From the cell containing the given text, extract its center point as [X, Y] coordinate. 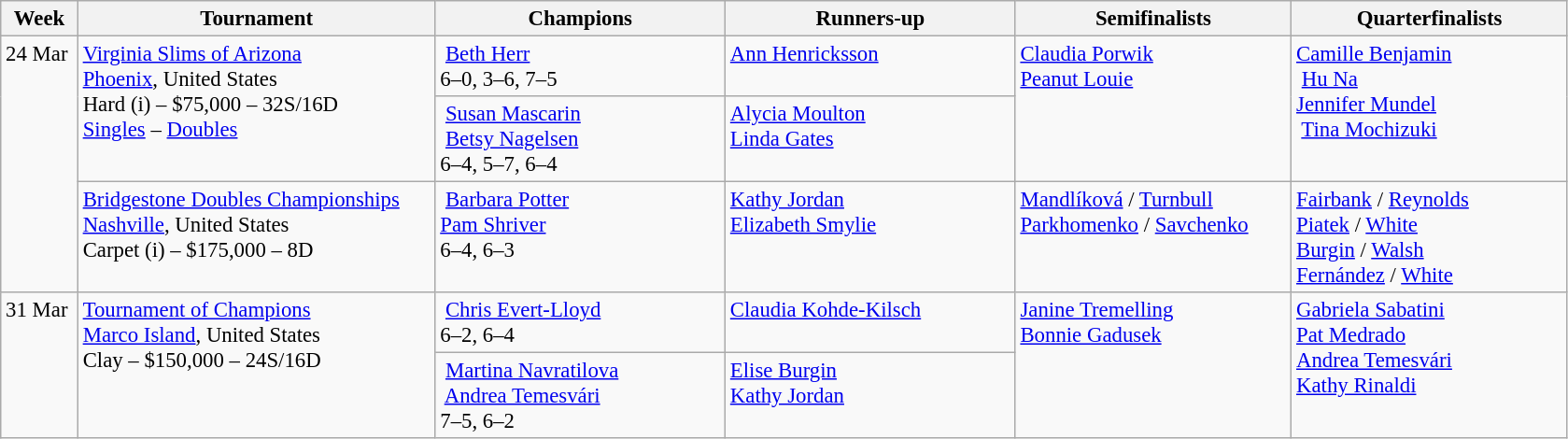
Alycia MoultonLinda Gates [870, 139]
Tournament of Champions Marco Island, United StatesClay – $150,000 – 24S/16D [256, 365]
Susan Mascarin Betsy Nagelsen 6–4, 5–7, 6–4 [581, 139]
Gabriela Sabatini Pat Medrado Andrea Temesvári Kathy Rinaldi [1430, 365]
24 Mar [39, 164]
Runners-up [870, 19]
Week [39, 19]
Tournament [256, 19]
Claudia Kohde-Kilsch [870, 323]
31 Mar [39, 365]
Claudia Porwik Peanut Louie [1153, 109]
Quarterfinalists [1430, 19]
Elise Burgin Kathy Jordan [870, 396]
Bridgestone Doubles Championships Nashville, United StatesCarpet (i) – $175,000 – 8D [256, 237]
Mandlíková / Turnbull Parkhomenko / Savchenko [1153, 237]
Ann Henricksson [870, 67]
Champions [581, 19]
Chris Evert-Lloyd6–2, 6–4 [581, 323]
Fairbank / Reynolds Piatek / White Burgin / Walsh Fernández / White [1430, 237]
Virginia Slims of Arizona Phoenix, United StatesHard (i) – $75,000 – 32S/16D Singles – Doubles [256, 109]
Semifinalists [1153, 19]
Beth Herr6–0, 3–6, 7–5 [581, 67]
Kathy Jordan Elizabeth Smylie [870, 237]
Janine Tremelling Bonnie Gadusek [1153, 365]
Martina Navratilova Andrea Temesvári 7–5, 6–2 [581, 396]
Camille Benjamin Hu Na Jennifer Mundel Tina Mochizuki [1430, 109]
Barbara Potter Pam Shriver6–4, 6–3 [581, 237]
